Capture the cell that displays the provided text and extract its (x, y) central coordinate. 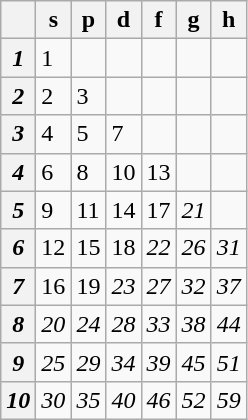
44 (228, 324)
17 (158, 210)
19 (88, 286)
28 (124, 324)
23 (124, 286)
g (194, 20)
26 (194, 248)
30 (54, 400)
13 (158, 172)
39 (158, 362)
s (54, 20)
f (158, 20)
18 (124, 248)
45 (194, 362)
51 (228, 362)
p (88, 20)
15 (88, 248)
31 (228, 248)
46 (158, 400)
21 (194, 210)
32 (194, 286)
33 (158, 324)
59 (228, 400)
16 (54, 286)
24 (88, 324)
20 (54, 324)
37 (228, 286)
38 (194, 324)
27 (158, 286)
d (124, 20)
35 (88, 400)
52 (194, 400)
40 (124, 400)
12 (54, 248)
h (228, 20)
11 (88, 210)
34 (124, 362)
25 (54, 362)
14 (124, 210)
22 (158, 248)
29 (88, 362)
